Detect which cell encompasses the target text, then output its (x, y) center coordinate. 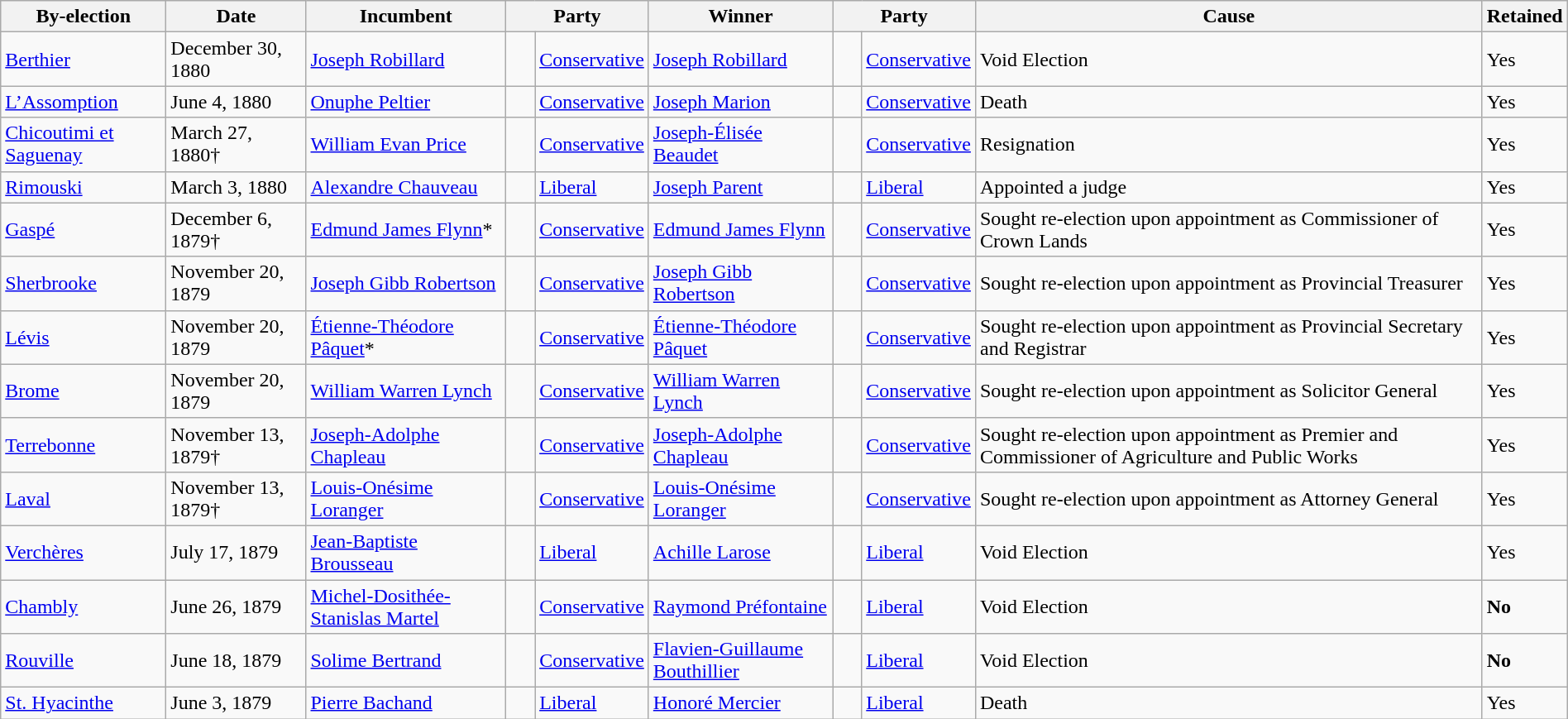
Sherbrooke (84, 283)
Gaspé (84, 230)
St. Hyacinthe (84, 703)
Winner (740, 17)
Rimouski (84, 187)
Verchères (84, 553)
Michel-Dosithée-Stanislas Martel (406, 606)
Pierre Bachand (406, 703)
Joseph Marion (740, 102)
Onuphe Peltier (406, 102)
Sought re-election upon appointment as Attorney General (1229, 498)
Achille Larose (740, 553)
Brome (84, 391)
By-election (84, 17)
Resignation (1229, 144)
Honoré Mercier (740, 703)
Edmund James Flynn (740, 230)
December 6, 1879† (237, 230)
Sought re-election upon appointment as Solicitor General (1229, 391)
Solime Bertrand (406, 660)
Sought re-election upon appointment as Provincial Treasurer (1229, 283)
Alexandre Chauveau (406, 187)
Date (237, 17)
Étienne-Théodore Pâquet (740, 338)
June 3, 1879 (237, 703)
March 27, 1880† (237, 144)
Sought re-election upon appointment as Premier and Commissioner of Agriculture and Public Works (1229, 445)
Chambly (84, 606)
Joseph-Élisée Beaudet (740, 144)
June 18, 1879 (237, 660)
December 30, 1880 (237, 60)
Edmund James Flynn* (406, 230)
Flavien-Guillaume Bouthillier (740, 660)
July 17, 1879 (237, 553)
Sought re-election upon appointment as Provincial Secretary and Registrar (1229, 338)
Rouville (84, 660)
June 26, 1879 (237, 606)
Terrebonne (84, 445)
Étienne-Théodore Pâquet* (406, 338)
Retained (1525, 17)
Joseph Parent (740, 187)
Raymond Préfontaine (740, 606)
Lévis (84, 338)
March 3, 1880 (237, 187)
Berthier (84, 60)
Sought re-election upon appointment as Commissioner of Crown Lands (1229, 230)
Incumbent (406, 17)
Cause (1229, 17)
Laval (84, 498)
Appointed a judge (1229, 187)
William Evan Price (406, 144)
L’Assomption (84, 102)
Jean-Baptiste Brousseau (406, 553)
Chicoutimi et Saguenay (84, 144)
June 4, 1880 (237, 102)
